Identify which cell holds the provided text, then report its (X, Y) central coordinate. 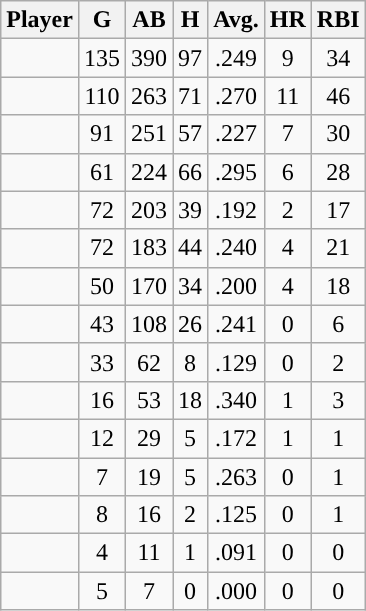
.340 (236, 400)
19 (150, 477)
Player (40, 20)
46 (338, 96)
9 (288, 58)
.240 (236, 248)
110 (102, 96)
.270 (236, 96)
RBI (338, 20)
.295 (236, 172)
263 (150, 96)
61 (102, 172)
62 (150, 362)
390 (150, 58)
.241 (236, 324)
28 (338, 172)
170 (150, 286)
17 (338, 210)
.172 (236, 438)
53 (150, 400)
Avg. (236, 20)
108 (150, 324)
.200 (236, 286)
.091 (236, 553)
57 (190, 134)
.125 (236, 515)
71 (190, 96)
43 (102, 324)
44 (190, 248)
.129 (236, 362)
H (190, 20)
66 (190, 172)
.263 (236, 477)
HR (288, 20)
97 (190, 58)
39 (190, 210)
29 (150, 438)
21 (338, 248)
224 (150, 172)
.227 (236, 134)
203 (150, 210)
26 (190, 324)
135 (102, 58)
30 (338, 134)
.000 (236, 591)
50 (102, 286)
183 (150, 248)
33 (102, 362)
251 (150, 134)
.249 (236, 58)
AB (150, 20)
12 (102, 438)
G (102, 20)
3 (338, 400)
91 (102, 134)
.192 (236, 210)
